Return the [x, y] coordinate for the center point of the cell that contains the specified text.  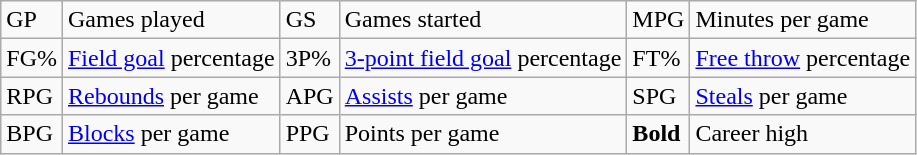
Bold [658, 134]
FG% [32, 58]
Free throw percentage [803, 58]
Career high [803, 134]
Points per game [483, 134]
3P% [310, 58]
SPG [658, 96]
RPG [32, 96]
FT% [658, 58]
Rebounds per game [171, 96]
BPG [32, 134]
Field goal percentage [171, 58]
GS [310, 20]
Steals per game [803, 96]
Games started [483, 20]
3-point field goal percentage [483, 58]
Assists per game [483, 96]
Minutes per game [803, 20]
Blocks per game [171, 134]
GP [32, 20]
PPG [310, 134]
MPG [658, 20]
Games played [171, 20]
APG [310, 96]
